Determine the (X, Y) coordinate at the center of the cell enclosing the given text.  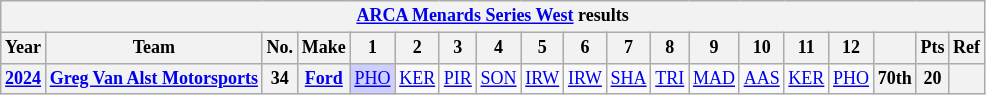
3 (458, 48)
SON (498, 78)
2024 (24, 78)
PIR (458, 78)
TRI (670, 78)
2 (418, 48)
Team (154, 48)
7 (628, 48)
20 (932, 78)
70th (894, 78)
ARCA Menards Series West results (493, 16)
MAD (714, 78)
Make (324, 48)
Pts (932, 48)
34 (280, 78)
No. (280, 48)
Ford (324, 78)
AAS (762, 78)
11 (806, 48)
4 (498, 48)
9 (714, 48)
12 (852, 48)
Ref (967, 48)
1 (372, 48)
5 (542, 48)
SHA (628, 78)
8 (670, 48)
6 (586, 48)
Greg Van Alst Motorsports (154, 78)
10 (762, 48)
Year (24, 48)
